Return the (X, Y) coordinate for the center point of the cell that contains the specified text.  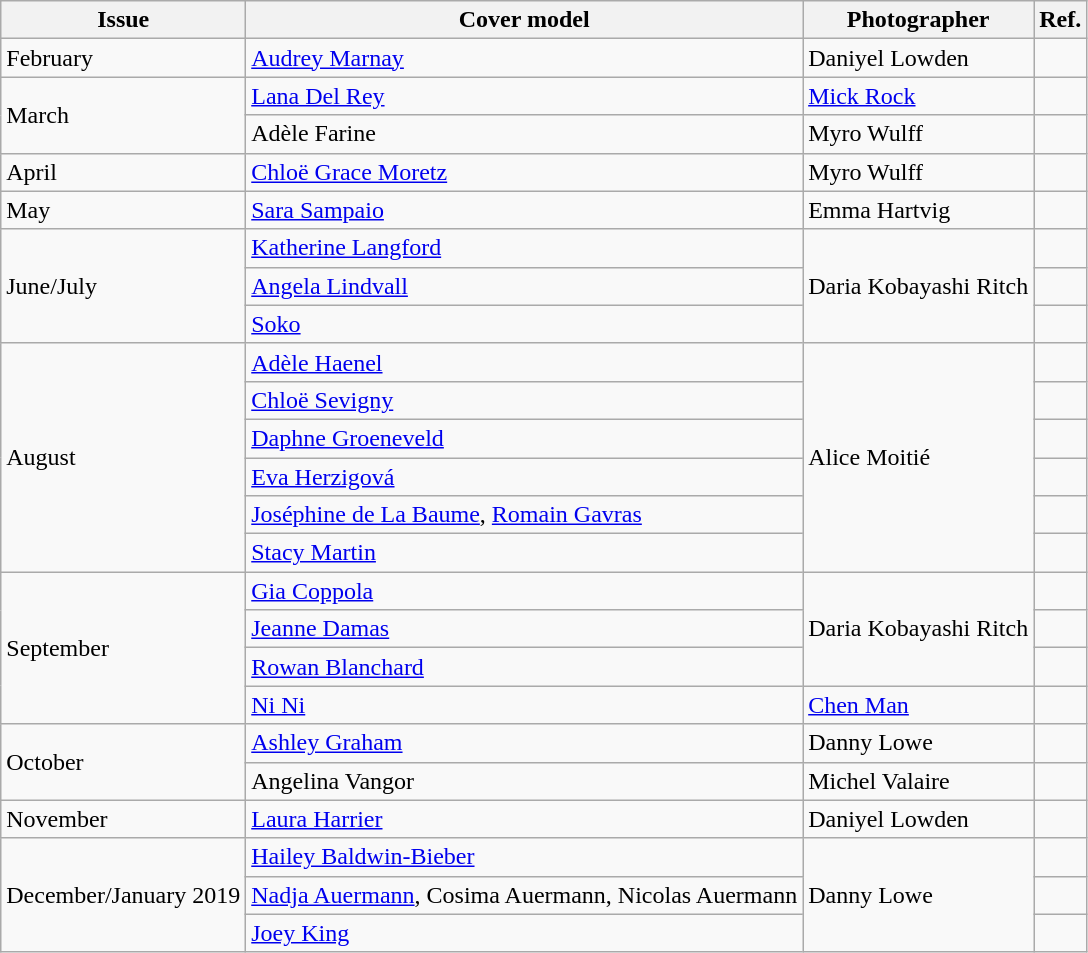
Joey King (524, 933)
Katherine Langford (524, 248)
Mick Rock (918, 96)
Issue (124, 20)
Cover model (524, 20)
Emma Hartvig (918, 210)
Audrey Marnay (524, 58)
Hailey Baldwin-Bieber (524, 857)
Daphne Groeneveld (524, 438)
October (124, 762)
November (124, 819)
May (124, 210)
Ref. (1060, 20)
February (124, 58)
Stacy Martin (524, 553)
Photographer (918, 20)
Sara Sampaio (524, 210)
Nadja Auermann, Cosima Auermann, Nicolas Auermann (524, 895)
Chloë Sevigny (524, 400)
December/January 2019 (124, 895)
Rowan Blanchard (524, 667)
Chen Man (918, 705)
Adèle Haenel (524, 362)
Soko (524, 324)
Ashley Graham (524, 743)
Angela Lindvall (524, 286)
Ni Ni (524, 705)
Adèle Farine (524, 134)
Michel Valaire (918, 781)
August (124, 457)
Alice Moitié (918, 457)
Eva Herzigová (524, 477)
Chloë Grace Moretz (524, 172)
March (124, 115)
Gia Coppola (524, 591)
Laura Harrier (524, 819)
Angelina Vangor (524, 781)
Joséphine de La Baume, Romain Gavras (524, 515)
Lana Del Rey (524, 96)
Jeanne Damas (524, 629)
June/July (124, 286)
September (124, 648)
April (124, 172)
